Scan for the cell matching the given text and deliver its [X, Y] coordinate at center. 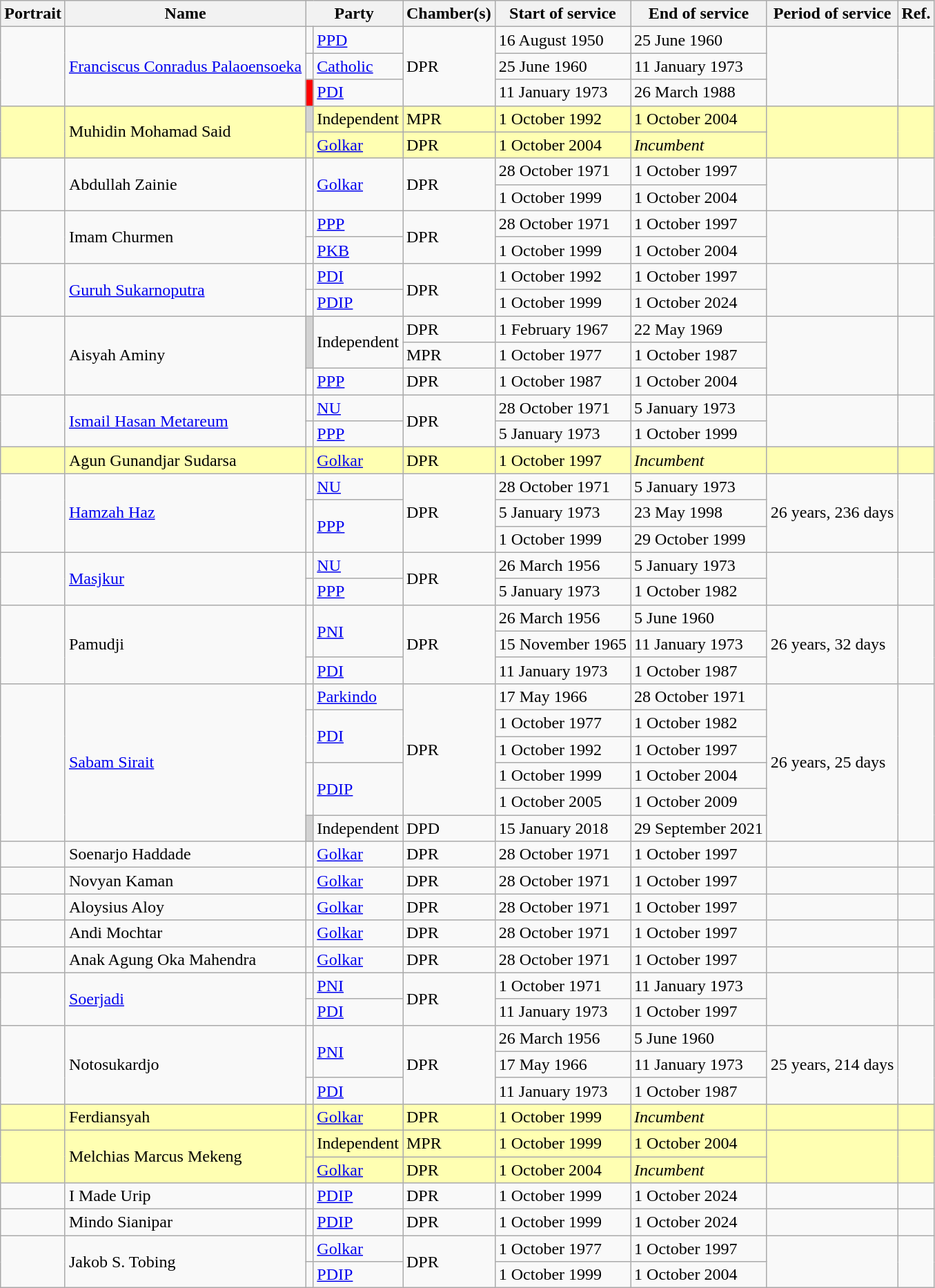
Muhidin Mohamad Said [185, 132]
I Made Urip [185, 1196]
Masjkur [185, 578]
Catholic [358, 66]
26 years, 25 days [832, 762]
1 February 1967 [562, 329]
26 years, 32 days [832, 644]
Name [185, 14]
End of service [699, 14]
Parkindo [358, 696]
Ferdiansyah [185, 1117]
PPD [358, 40]
Novyan Kaman [185, 881]
Aisyah Aminy [185, 355]
Franciscus Conradus Palaoensoeka [185, 66]
1 October 1971 [562, 986]
26 years, 236 days [832, 513]
Start of service [562, 14]
26 March 1988 [699, 92]
23 May 1998 [699, 513]
15 November 1965 [562, 644]
22 May 1969 [699, 329]
Ref. [916, 14]
Period of service [832, 14]
Party [355, 14]
1 October 2009 [699, 802]
Pamudji [185, 644]
Jakob S. Tobing [185, 1262]
Agun Gunandjar Sudarsa [185, 460]
Ismail Hasan Metareum [185, 421]
1 October 2005 [562, 802]
Aloysius Aloy [185, 907]
29 September 2021 [699, 828]
PKB [358, 250]
Andi Mochtar [185, 933]
Soenarjo Haddade [185, 855]
Mindo Sianipar [185, 1222]
15 January 2018 [562, 828]
Melchias Marcus Mekeng [185, 1156]
Anak Agung Oka Mahendra [185, 959]
25 years, 214 days [832, 1064]
Notosukardjo [185, 1064]
16 August 1950 [562, 40]
Sabam Sirait [185, 762]
Hamzah Haz [185, 513]
Abdullah Zainie [185, 184]
Chamber(s) [449, 14]
29 October 1999 [699, 539]
DPD [449, 828]
Guruh Sukarnoputra [185, 289]
Soerjadi [185, 999]
Imam Churmen [185, 237]
Portrait [33, 14]
